Determine the [x, y] coordinate at the center of the cell enclosing the given text.  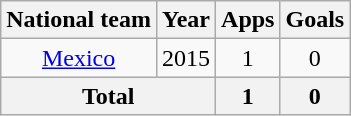
Goals [315, 20]
Mexico [79, 58]
Year [186, 20]
Total [108, 96]
National team [79, 20]
2015 [186, 58]
Apps [248, 20]
